From the cell containing the given text, extract its center point as (x, y) coordinate. 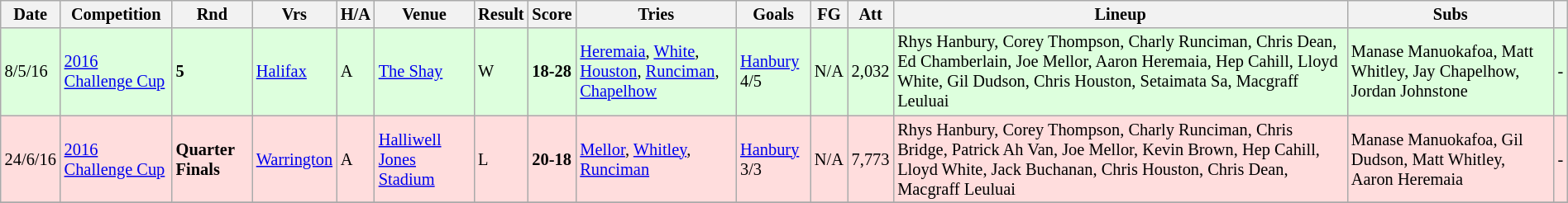
Tries (656, 14)
L (501, 159)
Score (552, 14)
The Shay (424, 72)
18-28 (552, 72)
Quarter Finals (212, 159)
Att (871, 14)
8/5/16 (31, 72)
Lineup (1120, 14)
Goals (773, 14)
5 (212, 72)
FG (829, 14)
Result (501, 14)
Heremaia, White, Houston, Runciman, Chapelhow (656, 72)
Vrs (294, 14)
Halliwell Jones Stadium (424, 159)
Rnd (212, 14)
Halifax (294, 72)
Subs (1451, 14)
Competition (116, 14)
2,032 (871, 72)
Mellor, Whitley, Runciman (656, 159)
24/6/16 (31, 159)
Manase Manuokafoa, Matt Whitley, Jay Chapelhow, Jordan Johnstone (1451, 72)
Venue (424, 14)
Date (31, 14)
W (501, 72)
H/A (356, 14)
20-18 (552, 159)
Manase Manuokafoa, Gil Dudson, Matt Whitley, Aaron Heremaia (1451, 159)
Hanbury 4/5 (773, 72)
7,773 (871, 159)
Hanbury 3/3 (773, 159)
Warrington (294, 159)
